Provide the (x, y) coordinate of the cell's center where the given text is located.  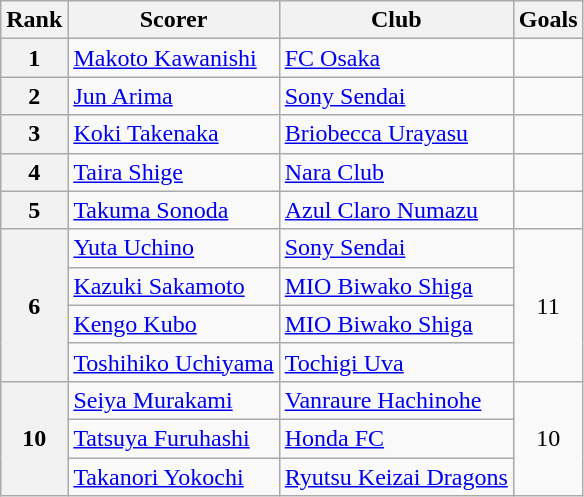
Yuta Uchino (174, 248)
11 (548, 305)
Makoto Kawanishi (174, 58)
Toshihiko Uchiyama (174, 362)
Goals (548, 20)
4 (34, 172)
Vanraure Hachinohe (396, 400)
5 (34, 210)
Tochigi Uva (396, 362)
Seiya Murakami (174, 400)
Tatsuya Furuhashi (174, 438)
Kazuki Sakamoto (174, 286)
Koki Takenaka (174, 134)
Nara Club (396, 172)
Azul Claro Numazu (396, 210)
Taira Shige (174, 172)
6 (34, 305)
2 (34, 96)
Jun Arima (174, 96)
3 (34, 134)
Scorer (174, 20)
Ryutsu Keizai Dragons (396, 477)
FC Osaka (396, 58)
Takuma Sonoda (174, 210)
Rank (34, 20)
1 (34, 58)
Honda FC (396, 438)
Briobecca Urayasu (396, 134)
Kengo Kubo (174, 324)
Club (396, 20)
Takanori Yokochi (174, 477)
